Output the [x, y] coordinate of the center of the cell containing the given text.  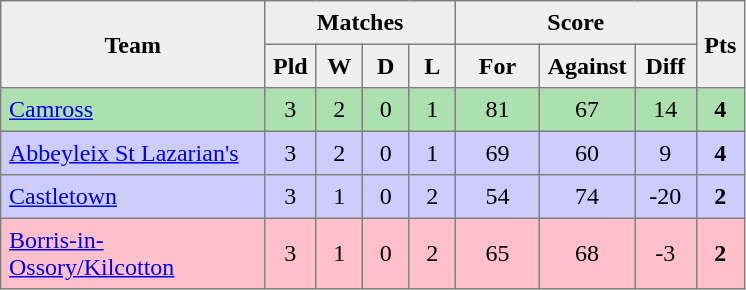
L [432, 66]
14 [666, 110]
Diff [666, 66]
Pld [290, 66]
Abbeyleix St Lazarian's [133, 153]
81 [497, 110]
54 [497, 197]
60 [586, 153]
Pts [720, 44]
Against [586, 66]
-20 [666, 197]
Castletown [133, 197]
Camross [133, 110]
Team [133, 44]
69 [497, 153]
Matches [360, 23]
74 [586, 197]
Score [576, 23]
67 [586, 110]
For [497, 66]
Borris-in-Ossory/Kilcotton [133, 253]
68 [586, 253]
65 [497, 253]
W [339, 66]
9 [666, 153]
-3 [666, 253]
D [385, 66]
